Detect which cell encompasses the target text, then output its [X, Y] center coordinate. 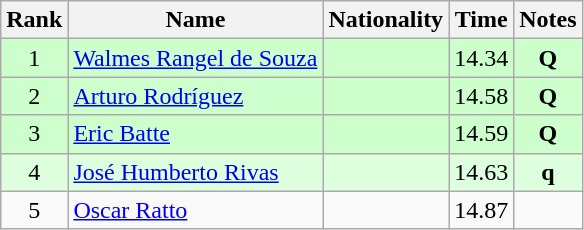
2 [34, 96]
14.34 [482, 58]
Name [196, 20]
q [548, 172]
1 [34, 58]
Oscar Ratto [196, 210]
14.63 [482, 172]
Walmes Rangel de Souza [196, 58]
Notes [548, 20]
14.87 [482, 210]
4 [34, 172]
5 [34, 210]
Rank [34, 20]
Time [482, 20]
3 [34, 134]
Eric Batte [196, 134]
Arturo Rodríguez [196, 96]
José Humberto Rivas [196, 172]
14.58 [482, 96]
Nationality [386, 20]
14.59 [482, 134]
